From the cell containing the given text, extract its center point as (X, Y) coordinate. 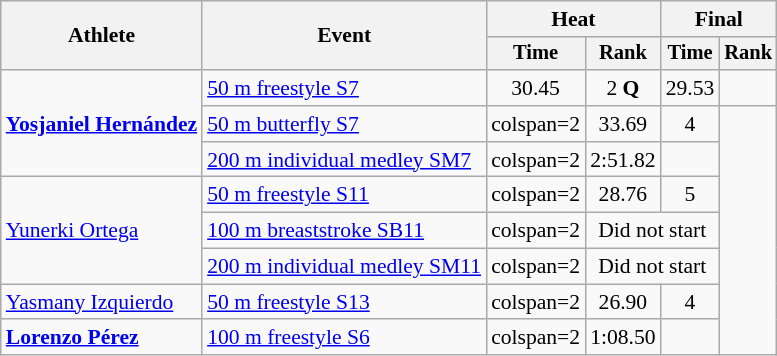
100 m breaststroke SB11 (344, 231)
2:51.82 (622, 160)
Athlete (102, 36)
29.53 (690, 88)
1:08.50 (622, 338)
Heat (574, 19)
50 m butterfly S7 (344, 124)
33.69 (622, 124)
100 m freestyle S6 (344, 338)
50 m freestyle S11 (344, 195)
50 m freestyle S13 (344, 302)
200 m individual medley SM7 (344, 160)
Yunerki Ortega (102, 230)
Event (344, 36)
Yasmany Izquierdo (102, 302)
28.76 (622, 195)
5 (690, 195)
Lorenzo Pérez (102, 338)
26.90 (622, 302)
200 m individual medley SM11 (344, 267)
30.45 (536, 88)
50 m freestyle S7 (344, 88)
Final (719, 19)
Yosjaniel Hernández (102, 124)
2 Q (622, 88)
